Provide the [X, Y] coordinate of the cell's center where the given text is located.  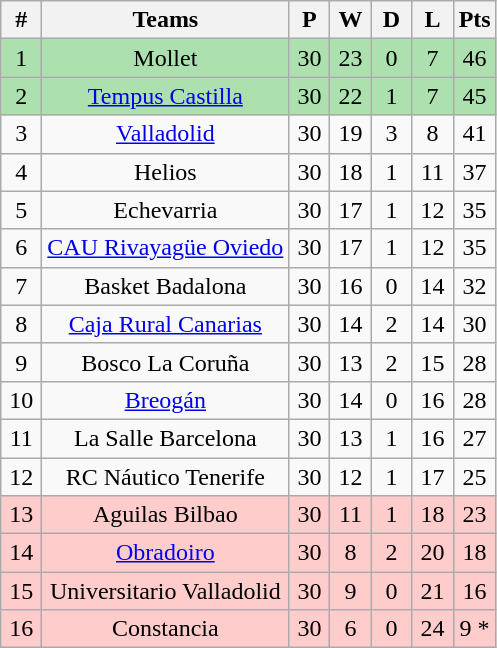
10 [22, 400]
Tempus Castilla [166, 96]
41 [474, 134]
25 [474, 477]
P [310, 20]
Obradoiro [166, 553]
21 [432, 591]
46 [474, 58]
24 [432, 629]
Mollet [166, 58]
9 * [474, 629]
5 [22, 210]
32 [474, 286]
37 [474, 172]
27 [474, 438]
L [432, 20]
La Salle Barcelona [166, 438]
Constancia [166, 629]
W [350, 20]
Breogán [166, 400]
Teams [166, 20]
CAU Rivayagüe Oviedo [166, 248]
RC Náutico Tenerife [166, 477]
D [392, 20]
Universitario Valladolid [166, 591]
Pts [474, 20]
Aguilas Bilbao [166, 515]
22 [350, 96]
Helios [166, 172]
45 [474, 96]
Basket Badalona [166, 286]
Valladolid [166, 134]
Echevarria [166, 210]
20 [432, 553]
4 [22, 172]
Bosco La Coruña [166, 362]
# [22, 20]
Caja Rural Canarias [166, 324]
19 [350, 134]
